Extract the [x, y] coordinate from the center of the cell holding the provided text.  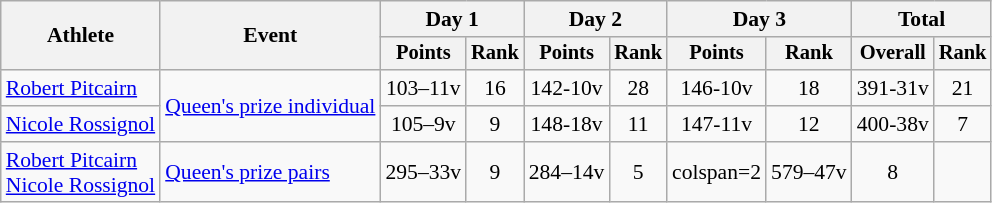
Day 1 [452, 19]
Event [270, 36]
5 [638, 172]
105–9v [423, 124]
Queen's prize pairs [270, 172]
Total [922, 19]
146-10v [716, 88]
18 [809, 88]
Robert PitcairnNicole Rossignol [80, 172]
Nicole Rossignol [80, 124]
284–14v [567, 172]
21 [963, 88]
Queen's prize individual [270, 106]
colspan=2 [716, 172]
Day 3 [760, 19]
400-38v [893, 124]
147-11v [716, 124]
148-18v [567, 124]
8 [893, 172]
142-10v [567, 88]
Athlete [80, 36]
295–33v [423, 172]
Overall [893, 54]
28 [638, 88]
Robert Pitcairn [80, 88]
16 [495, 88]
7 [963, 124]
12 [809, 124]
103–11v [423, 88]
Day 2 [596, 19]
579–47v [809, 172]
391-31v [893, 88]
11 [638, 124]
